Determine the (x, y) coordinate at the center of the cell enclosing the given text.  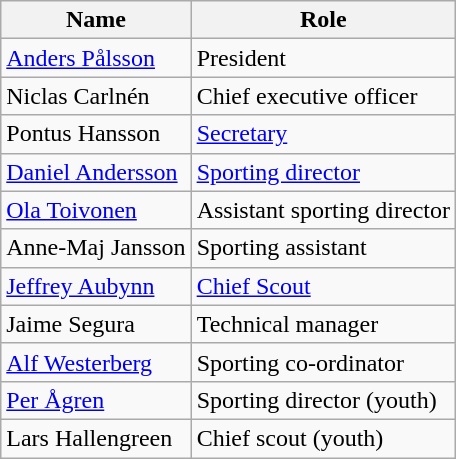
Lars Hallengreen (96, 438)
Per Ågren (96, 400)
Niclas Carlnén (96, 96)
Jeffrey Aubynn (96, 286)
President (323, 58)
Anne-Maj Jansson (96, 248)
Assistant sporting director (323, 210)
Alf Westerberg (96, 362)
Secretary (323, 134)
Daniel Andersson (96, 172)
Chief executive officer (323, 96)
Role (323, 20)
Jaime Segura (96, 324)
Sporting co-ordinator (323, 362)
Chief Scout (323, 286)
Anders Pålsson (96, 58)
Sporting director (323, 172)
Pontus Hansson (96, 134)
Chief scout (youth) (323, 438)
Sporting assistant (323, 248)
Name (96, 20)
Technical manager (323, 324)
Sporting director (youth) (323, 400)
Ola Toivonen (96, 210)
